Return [x, y] of the center of cell containing provided text 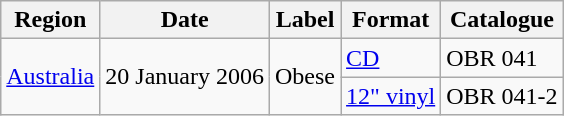
Obese [306, 77]
CD [391, 58]
12" vinyl [391, 96]
OBR 041-2 [502, 96]
Date [185, 20]
Region [50, 20]
Label [306, 20]
Catalogue [502, 20]
20 January 2006 [185, 77]
Format [391, 20]
Australia [50, 77]
OBR 041 [502, 58]
